Capture the cell that displays the provided text and extract its (X, Y) central coordinate. 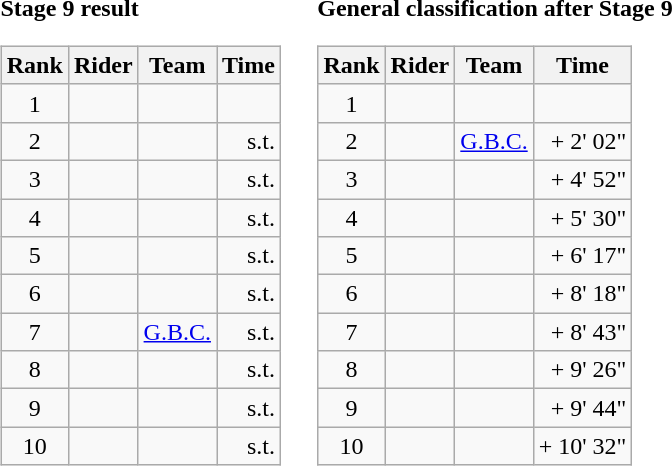
+ 4' 52" (582, 179)
+ 2' 02" (582, 141)
+ 8' 43" (582, 332)
+ 8' 18" (582, 294)
+ 6' 17" (582, 256)
+ 10' 32" (582, 446)
+ 5' 30" (582, 217)
+ 9' 44" (582, 408)
+ 9' 26" (582, 370)
